From the cell containing the given text, extract its center point as [X, Y] coordinate. 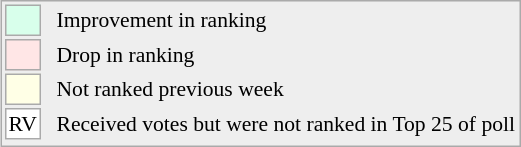
Drop in ranking [286, 55]
Improvement in ranking [286, 20]
Received votes but were not ranked in Top 25 of poll [286, 124]
RV [23, 124]
Not ranked previous week [286, 90]
